Scan for the cell matching the given text and deliver its (x, y) coordinate at center. 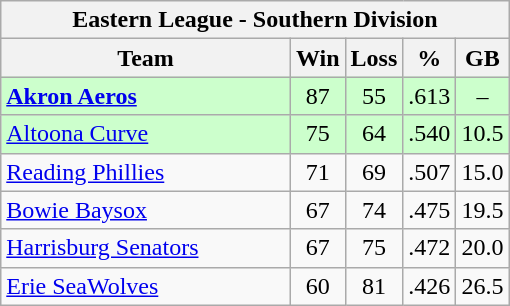
.426 (430, 286)
Eastern League - Southern Division (255, 20)
87 (318, 96)
60 (318, 286)
Harrisburg Senators (146, 248)
81 (374, 286)
.613 (430, 96)
Altoona Curve (146, 134)
74 (374, 210)
69 (374, 172)
GB (482, 58)
.475 (430, 210)
64 (374, 134)
19.5 (482, 210)
– (482, 96)
Win (318, 58)
% (430, 58)
.507 (430, 172)
Erie SeaWolves (146, 286)
26.5 (482, 286)
Loss (374, 58)
15.0 (482, 172)
Bowie Baysox (146, 210)
Team (146, 58)
.472 (430, 248)
10.5 (482, 134)
71 (318, 172)
Reading Phillies (146, 172)
.540 (430, 134)
55 (374, 96)
Akron Aeros (146, 96)
20.0 (482, 248)
